Output the (x, y) coordinate of the center of the cell containing the given text.  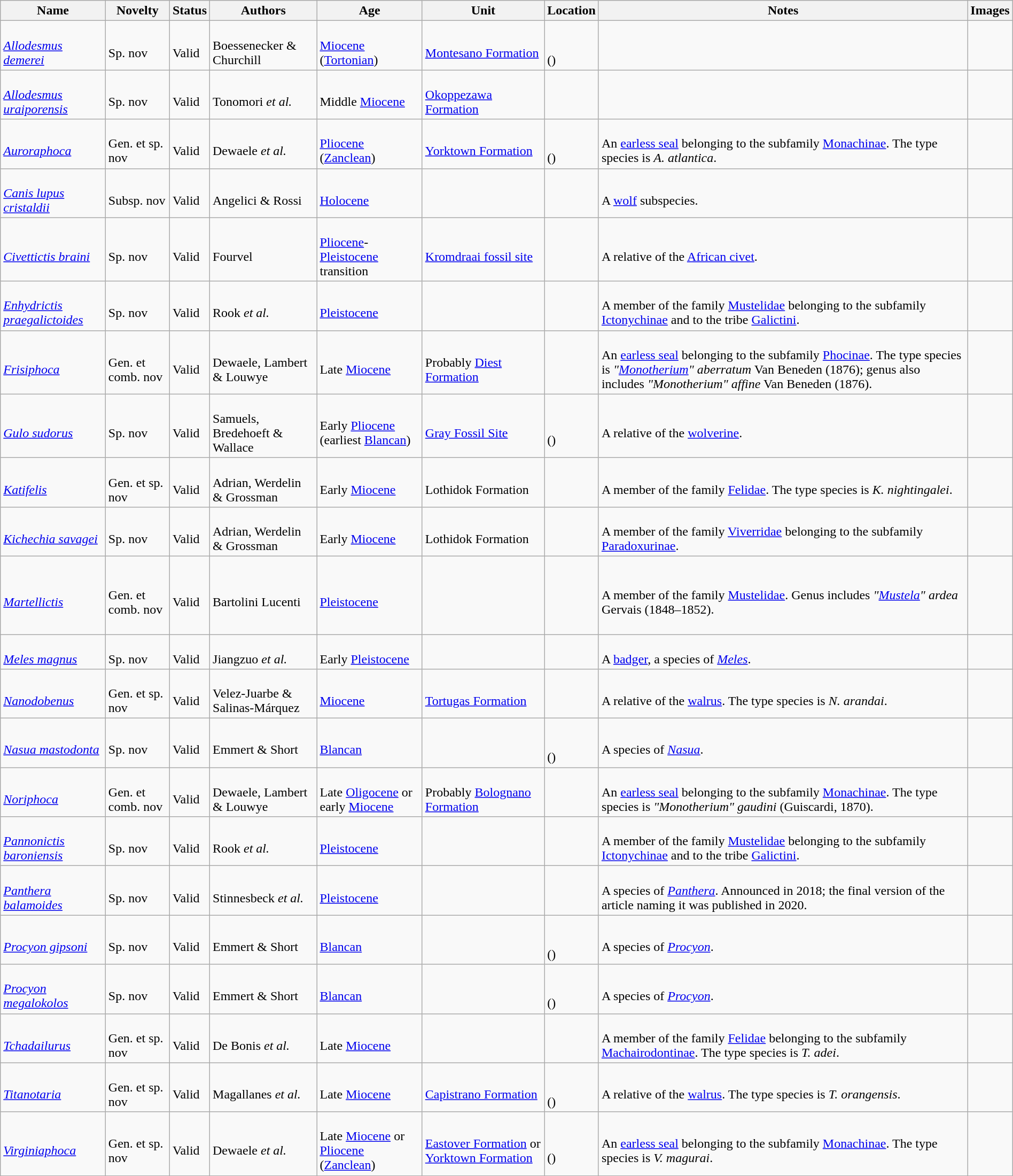
Pannonictis baroniensis (53, 841)
Location (572, 11)
An earless seal belonging to the subfamily Monachinae. The type species is A. atlantica. (783, 144)
Montesano Formation (483, 45)
Jiangzuo et al. (263, 651)
Panthera balamoides (53, 891)
Allodesmus demerei (53, 45)
Noriphoca (53, 792)
A badger, a species of Meles. (783, 651)
A member of the family Mustelidae. Genus includes "Mustela" ardea Gervais (1848–1852). (783, 595)
Eastover Formation or Yorktown Formation (483, 1144)
Procyon megalokolos (53, 989)
Titanotaria (53, 1087)
Canis lupus cristaldii (53, 193)
Bartolini Lucenti (263, 595)
A relative of the wolverine. (783, 425)
Novelty (137, 11)
Tchadailurus (53, 1038)
Late Oligocene or early Miocene (370, 792)
Authors (263, 11)
De Bonis et al. (263, 1038)
Tonomori et al. (263, 95)
A species of Panthera. Announced in 2018; the final version of the article naming it was published in 2020. (783, 891)
Yorktown Formation (483, 144)
Velez-Juarbe & Salinas-Márquez (263, 694)
Images (990, 11)
Pliocene (Zanclean) (370, 144)
A relative of the walrus. The type species is T. orangensis. (783, 1087)
Magallanes et al. (263, 1087)
Meles magnus (53, 651)
A species of Nasua. (783, 743)
A relative of the walrus. The type species is N. arandai. (783, 694)
Status (189, 11)
Katifelis (53, 482)
A relative of the African civet. (783, 249)
Enhydrictis praegalictoides (53, 306)
Nasua mastodonta (53, 743)
An earless seal belonging to the subfamily Monachinae. The type species is V. magurai. (783, 1144)
Late Miocene or Pliocene (Zanclean) (370, 1144)
Age (370, 11)
Unit (483, 11)
Holocene (370, 193)
Civettictis braini (53, 249)
Probably Bolognano Formation (483, 792)
Frisiphoca (53, 362)
Early Pliocene (earliest Blancan) (370, 425)
Early Pleistocene (370, 651)
Miocene (370, 694)
Pliocene-Pleistocene transition (370, 249)
Angelici & Rossi (263, 193)
Samuels, Bredehoeft & Wallace (263, 425)
Subsp. nov (137, 193)
An earless seal belonging to the subfamily Monachinae. The type species is "Monotherium" gaudini (Guiscardi, 1870). (783, 792)
Gray Fossil Site (483, 425)
Middle Miocene (370, 95)
Probably Diest Formation (483, 362)
Stinnesbeck et al. (263, 891)
A member of the family Felidae belonging to the subfamily Machairodontinae. The type species is T. adei. (783, 1038)
Notes (783, 11)
A member of the family Viverridae belonging to the subfamily Paradoxurinae. (783, 531)
Tortugas Formation (483, 694)
Fourvel (263, 249)
Nanodobenus (53, 694)
Procyon gipsoni (53, 940)
A member of the family Felidae. The type species is K. nightingalei. (783, 482)
Okoppezawa Formation (483, 95)
Kichechia savagei (53, 531)
A wolf subspecies. (783, 193)
Capistrano Formation (483, 1087)
Virginiaphoca (53, 1144)
Gulo sudorus (53, 425)
Allodesmus uraiporensis (53, 95)
Auroraphoca (53, 144)
Miocene (Tortonian) (370, 45)
Boessenecker & Churchill (263, 45)
Name (53, 11)
Kromdraai fossil site (483, 249)
Martellictis (53, 595)
